Output the [X, Y] coordinate of the center of the cell containing the given text.  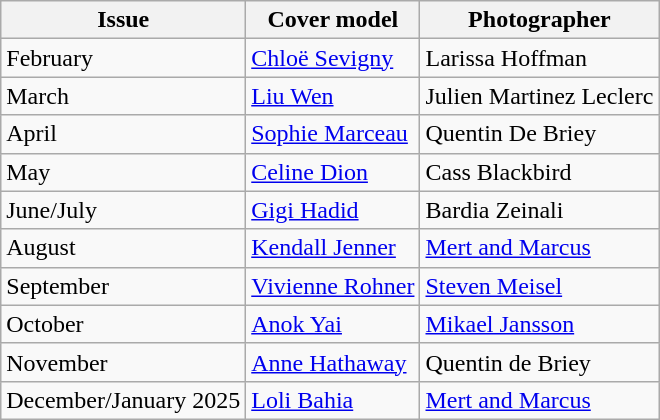
Issue [124, 20]
Chloë Sevigny [333, 58]
Julien Martinez Leclerc [540, 96]
March [124, 96]
Loli Bahia [333, 400]
December/January 2025 [124, 400]
February [124, 58]
Gigi Hadid [333, 210]
Mikael Jansson [540, 324]
October [124, 324]
September [124, 286]
November [124, 362]
Cover model [333, 20]
Quentin De Briey [540, 134]
April [124, 134]
Liu Wen [333, 96]
Anne Hathaway [333, 362]
Sophie Marceau [333, 134]
June/July [124, 210]
Steven Meisel [540, 286]
May [124, 172]
Cass Blackbird [540, 172]
Quentin de Briey [540, 362]
Kendall Jenner [333, 248]
Larissa Hoffman [540, 58]
Photographer [540, 20]
Vivienne Rohner [333, 286]
August [124, 248]
Anok Yai [333, 324]
Celine Dion [333, 172]
Bardia Zeinali [540, 210]
